Detect which cell encompasses the target text, then output its (X, Y) center coordinate. 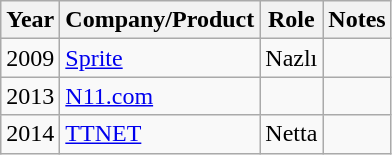
Role (292, 20)
Netta (292, 134)
TTNET (160, 134)
Notes (357, 20)
Sprite (160, 58)
2014 (30, 134)
Company/Product (160, 20)
2013 (30, 96)
2009 (30, 58)
Year (30, 20)
Nazlı (292, 58)
N11.com (160, 96)
